Pinpoint the cell where the given text exists, returning its (x, y) midpoint coordinate. 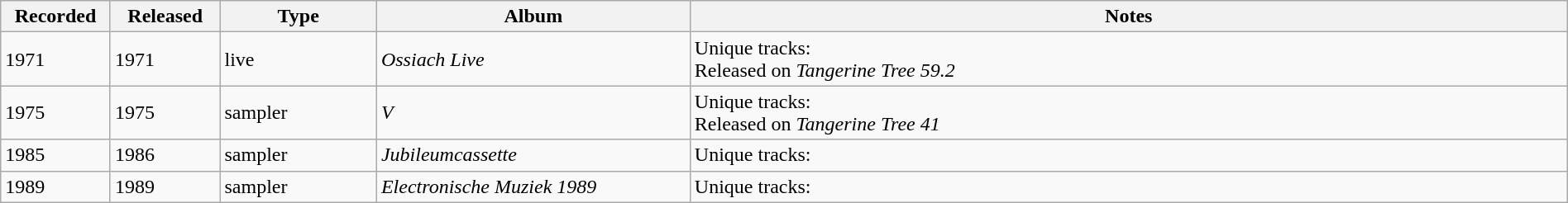
Jubileumcassette (533, 155)
Released (165, 17)
Unique tracks:Released on Tangerine Tree 41 (1128, 112)
Notes (1128, 17)
Ossiach Live (533, 59)
1986 (165, 155)
V (533, 112)
Recorded (56, 17)
Type (298, 17)
Unique tracks:Released on Tangerine Tree 59.2 (1128, 59)
Album (533, 17)
1985 (56, 155)
Electronische Muziek 1989 (533, 186)
live (298, 59)
